Extract the (X, Y) coordinate from the center of the cell holding the provided text.  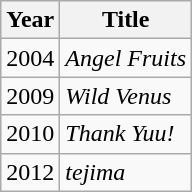
Title (126, 20)
2009 (30, 96)
Angel Fruits (126, 58)
Year (30, 20)
Wild Venus (126, 96)
2004 (30, 58)
Thank Yuu! (126, 134)
2012 (30, 172)
tejima (126, 172)
2010 (30, 134)
